From the cell containing the given text, extract its center point as (x, y) coordinate. 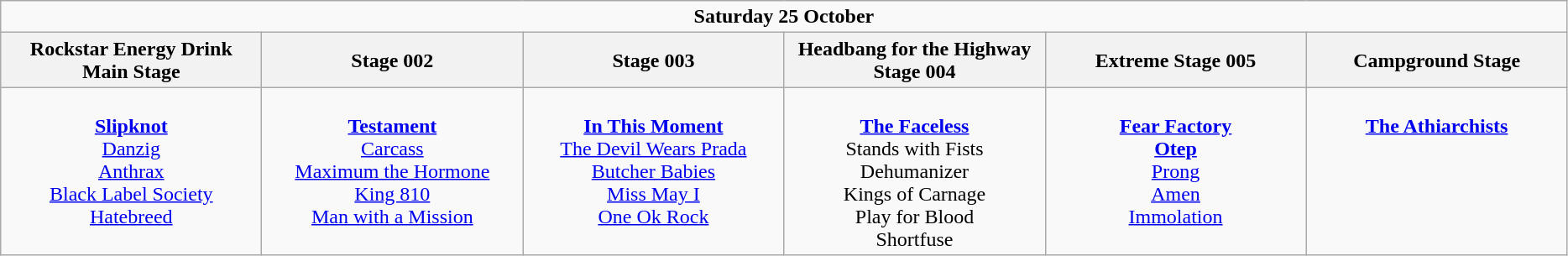
Headbang for the Highway Stage 004 (915, 60)
Saturday 25 October (784, 17)
The Faceless Stands with Fists Dehumanizer Kings of Carnage Play for Blood Shortfuse (915, 171)
In This Moment The Devil Wears Prada Butcher Babies Miss May I One Ok Rock (653, 171)
Campground Stage (1437, 60)
Stage 003 (653, 60)
Fear Factory Otep Prong Amen Immolation (1175, 171)
Stage 002 (393, 60)
Rockstar Energy Drink Main Stage (131, 60)
Testament Carcass Maximum the Hormone King 810 Man with a Mission (393, 171)
Slipknot Danzig Anthrax Black Label Society Hatebreed (131, 171)
Extreme Stage 005 (1175, 60)
The Athiarchists (1437, 171)
